Return the (X, Y) coordinate for the center point of the cell that contains the specified text.  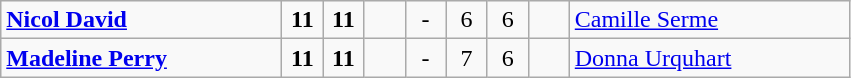
Camille Serme (710, 20)
Nicol David (142, 20)
7 (466, 58)
Donna Urquhart (710, 58)
Madeline Perry (142, 58)
